Identify which cell holds the provided text, then report its [x, y] central coordinate. 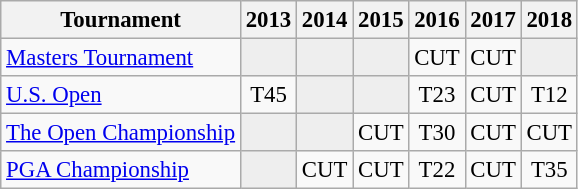
T12 [549, 95]
T30 [437, 133]
2016 [437, 20]
Masters Tournament [121, 58]
U.S. Open [121, 95]
T22 [437, 170]
2014 [325, 20]
2018 [549, 20]
2013 [268, 20]
T23 [437, 95]
T45 [268, 95]
T35 [549, 170]
Tournament [121, 20]
2015 [381, 20]
PGA Championship [121, 170]
2017 [493, 20]
The Open Championship [121, 133]
